Search for the cell housing the specified text and yield its [X, Y] center coordinate. 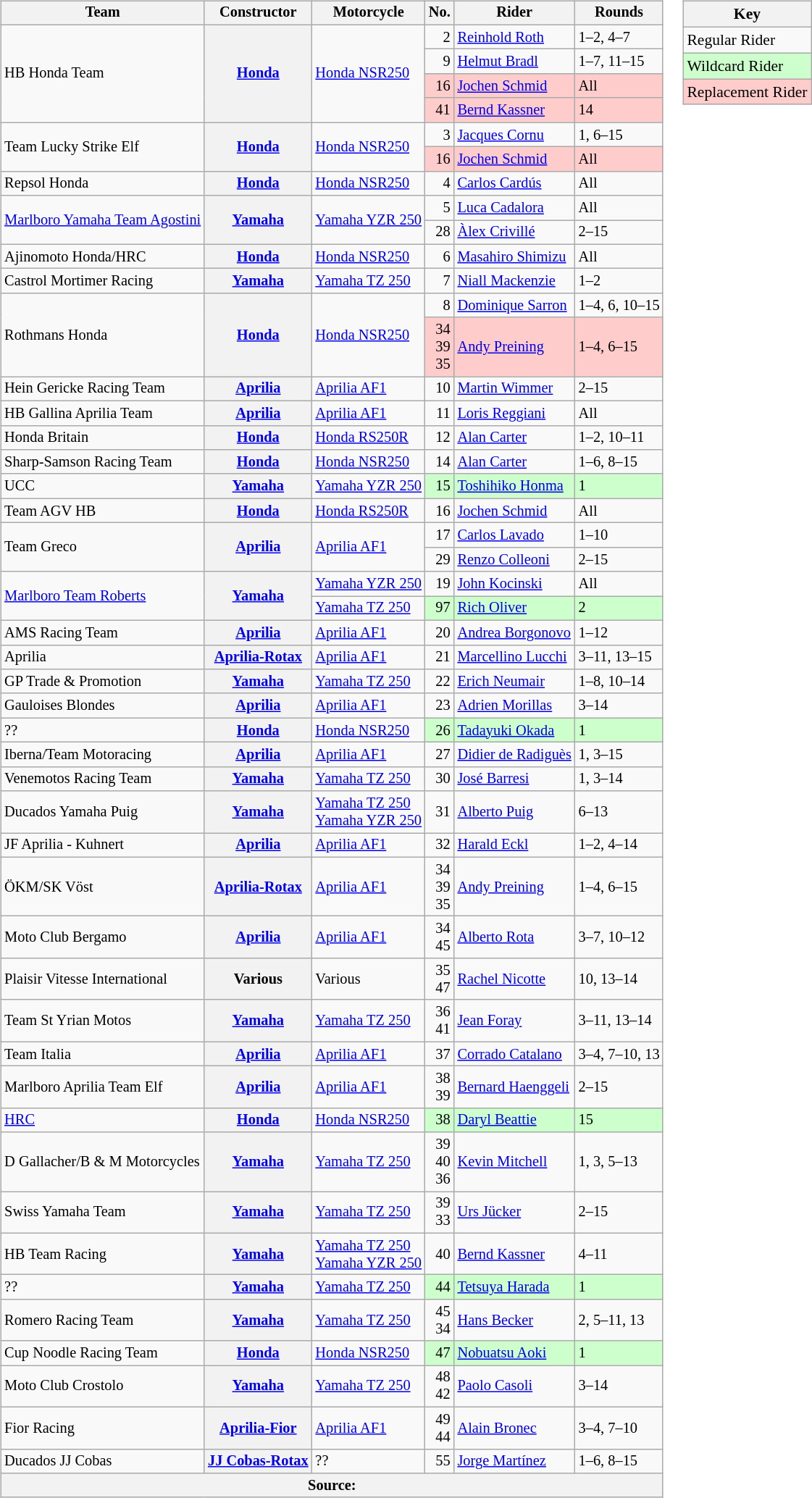
Erich Neumair [514, 682]
Tetsuya Harada [514, 1287]
2, 5–11, 13 [619, 1321]
Marlboro Team Roberts [103, 595]
1–7, 11–15 [619, 62]
Andrea Borgonovo [514, 632]
Alain Bronec [514, 1428]
1, 3–15 [619, 755]
Jacques Cornu [514, 135]
1, 6–15 [619, 135]
10 [440, 389]
UCC [103, 486]
Romero Racing Team [103, 1321]
19 [440, 584]
1–2, 10–11 [619, 438]
Carlos Lavado [514, 535]
1–2 [619, 281]
3–4, 7–10, 13 [619, 1054]
Rich Oliver [514, 608]
D Gallacher/B & M Motorcycles [103, 1162]
4842 [440, 1386]
Bernard Haenggeli [514, 1087]
10, 13–14 [619, 979]
Nobuatsu Aoki [514, 1353]
Motorcycle [369, 13]
1–10 [619, 535]
3445 [440, 937]
Moto Club Bergamo [103, 937]
Source: [332, 1486]
HRC [103, 1120]
Renzo Colleoni [514, 559]
47 [440, 1353]
6 [440, 256]
Hein Gericke Racing Team [103, 389]
1–4, 6, 10–15 [619, 306]
8 [440, 306]
Key [747, 14]
John Kocinski [514, 584]
3 [440, 135]
11 [440, 413]
1, 3–14 [619, 779]
Luca Cadalora [514, 208]
Team Italia [103, 1054]
Team [103, 13]
Hans Becker [514, 1321]
HB Honda Team [103, 74]
AMS Racing Team [103, 632]
Reinhold Roth [514, 37]
27 [440, 755]
3839 [440, 1087]
21 [440, 657]
Ajinomoto Honda/HRC [103, 256]
4–11 [619, 1254]
Helmut Bradl [514, 62]
4944 [440, 1428]
JF Aprilia - Kuhnert [103, 845]
No. [440, 13]
Dominique Sarron [514, 306]
Venemotos Racing Team [103, 779]
Moto Club Crostolo [103, 1386]
ÖKM/SK Vöst [103, 887]
Martin Wimmer [514, 389]
Aprilia-Fior [258, 1428]
HB Team Racing [103, 1254]
6–13 [619, 812]
Adrien Morillas [514, 706]
3641 [440, 1021]
Repsol Honda [103, 183]
1–2, 4–7 [619, 37]
GP Trade & Promotion [103, 682]
Alberto Rota [514, 937]
3–11, 13–15 [619, 657]
Marcellino Lucchi [514, 657]
97 [440, 608]
55 [440, 1461]
Team AGV HB [103, 511]
41 [440, 110]
Alberto Puig [514, 812]
Carlos Cardús [514, 183]
Niall Mackenzie [514, 281]
Iberna/Team Motoracing [103, 755]
Team St Yrian Motos [103, 1021]
Fior Racing [103, 1428]
5 [440, 208]
Marlboro Yamaha Team Agostini [103, 220]
394036 [440, 1162]
Wildcard Rider [747, 66]
12 [440, 438]
Ducados Yamaha Puig [103, 812]
Honda Britain [103, 438]
Rounds [619, 13]
17 [440, 535]
Àlex Crivillé [514, 233]
José Barresi [514, 779]
Gauloises Blondes [103, 706]
Loris Reggiani [514, 413]
Paolo Casoli [514, 1386]
HB Gallina Aprilia Team [103, 413]
Cup Noodle Racing Team [103, 1353]
Swiss Yamaha Team [103, 1213]
7 [440, 281]
Toshihiko Honma [514, 486]
40 [440, 1254]
31 [440, 812]
Marlboro Aprilia Team Elf [103, 1087]
1–12 [619, 632]
37 [440, 1054]
Team Lucky Strike Elf [103, 146]
22 [440, 682]
Rachel Nicotte [514, 979]
Sharp-Samson Racing Team [103, 462]
30 [440, 779]
Tadayuki Okada [514, 730]
Replacement Rider [747, 92]
Corrado Catalano [514, 1054]
44 [440, 1287]
3–4, 7–10 [619, 1428]
Constructor [258, 13]
3–7, 10–12 [619, 937]
Plaisir Vitesse International [103, 979]
Jean Foray [514, 1021]
38 [440, 1120]
3–11, 13–14 [619, 1021]
26 [440, 730]
29 [440, 559]
1, 3, 5–13 [619, 1162]
Regular Rider [747, 40]
Harald Eckl [514, 845]
32 [440, 845]
Masahiro Shimizu [514, 256]
20 [440, 632]
Daryl Beattie [514, 1120]
Jorge Martínez [514, 1461]
4534 [440, 1321]
Rider [514, 13]
Urs Jücker [514, 1213]
3933 [440, 1213]
JJ Cobas-Rotax [258, 1461]
Castrol Mortimer Racing [103, 281]
Ducados JJ Cobas [103, 1461]
4 [440, 183]
28 [440, 233]
1–8, 10–14 [619, 682]
9 [440, 62]
1–2, 4–14 [619, 845]
23 [440, 706]
Kevin Mitchell [514, 1162]
Didier de Radiguès [514, 755]
Rothmans Honda [103, 335]
Team Greco [103, 548]
3547 [440, 979]
